For the text-containing cell, return its midpoint in [X, Y] coordinate format. 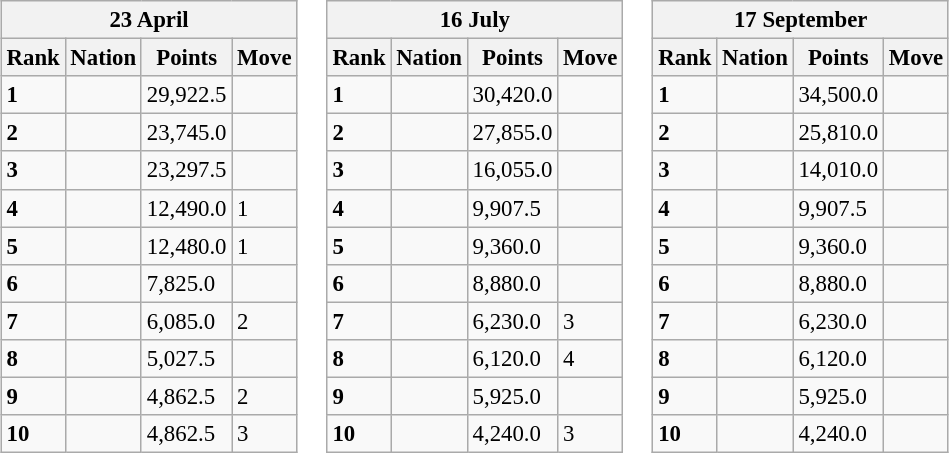
17 September [801, 20]
5,027.5 [186, 358]
34,500.0 [838, 95]
7,825.0 [186, 283]
23,297.5 [186, 170]
14,010.0 [838, 170]
23,745.0 [186, 133]
23 April [149, 20]
16 July [475, 20]
30,420.0 [512, 95]
29,922.5 [186, 95]
12,480.0 [186, 246]
6,085.0 [186, 321]
12,490.0 [186, 208]
16,055.0 [512, 170]
27,855.0 [512, 133]
25,810.0 [838, 133]
